Pinpoint the cell where the given text exists, returning its [X, Y] midpoint coordinate. 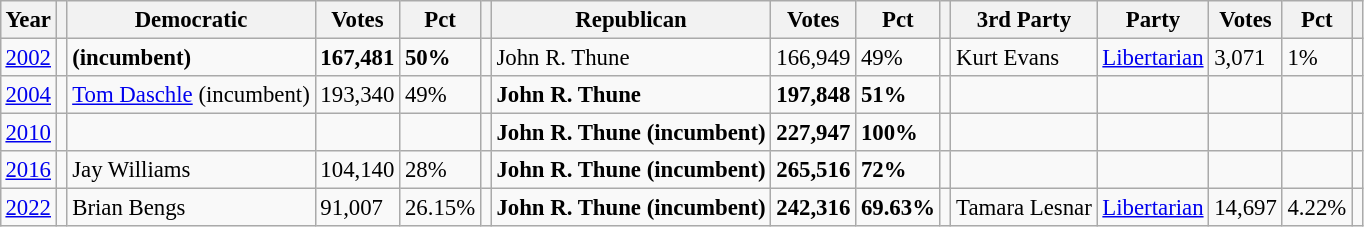
2016 [28, 170]
Democratic [191, 20]
2002 [28, 57]
91,007 [358, 208]
28% [440, 170]
Republican [631, 20]
197,848 [814, 95]
2010 [28, 133]
4.22% [1316, 208]
51% [898, 95]
Tom Daschle (incumbent) [191, 95]
Tamara Lesnar [1024, 208]
265,516 [814, 170]
2022 [28, 208]
3rd Party [1024, 20]
227,947 [814, 133]
242,316 [814, 208]
Brian Bengs [191, 208]
26.15% [440, 208]
Kurt Evans [1024, 57]
Jay Williams [191, 170]
3,071 [1246, 57]
100% [898, 133]
69.63% [898, 208]
50% [440, 57]
104,140 [358, 170]
Party [1153, 20]
166,949 [814, 57]
72% [898, 170]
(incumbent) [191, 57]
1% [1316, 57]
167,481 [358, 57]
14,697 [1246, 208]
193,340 [358, 95]
Year [28, 20]
2004 [28, 95]
